Scan for the cell matching the given text and deliver its [X, Y] coordinate at center. 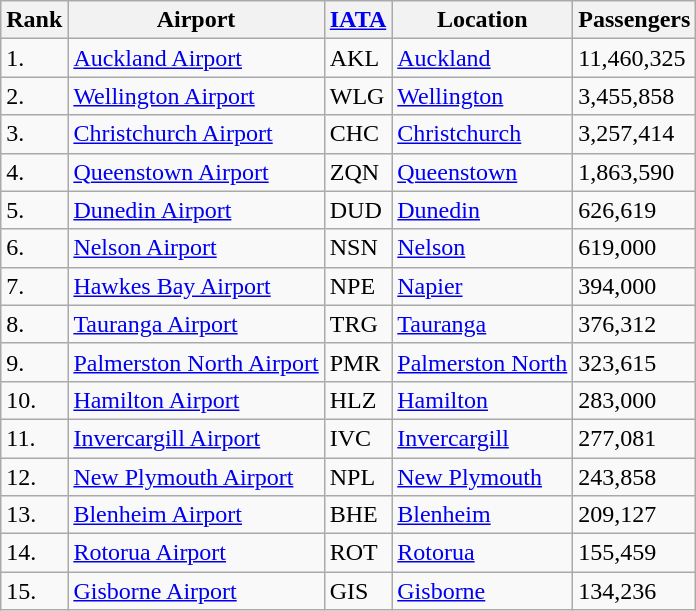
TRG [358, 324]
New Plymouth Airport [196, 477]
Passengers [634, 20]
11. [34, 438]
619,000 [634, 248]
12. [34, 477]
Hamilton Airport [196, 400]
ROT [358, 553]
Blenheim Airport [196, 515]
Nelson Airport [196, 248]
NSN [358, 248]
DUD [358, 210]
NPL [358, 477]
Queenstown Airport [196, 172]
Gisborne [482, 591]
NPE [358, 286]
Hamilton [482, 400]
GIS [358, 591]
IVC [358, 438]
155,459 [634, 553]
323,615 [634, 362]
Blenheim [482, 515]
283,000 [634, 400]
Hawkes Bay Airport [196, 286]
Napier [482, 286]
1,863,590 [634, 172]
Airport [196, 20]
Palmerston North [482, 362]
3,455,858 [634, 96]
Palmerston North Airport [196, 362]
Christchurch Airport [196, 134]
Dunedin Airport [196, 210]
277,081 [634, 438]
AKL [358, 58]
11,460,325 [634, 58]
134,236 [634, 591]
13. [34, 515]
2. [34, 96]
New Plymouth [482, 477]
Dunedin [482, 210]
Auckland Airport [196, 58]
1. [34, 58]
4. [34, 172]
WLG [358, 96]
Tauranga Airport [196, 324]
626,619 [634, 210]
6. [34, 248]
Rank [34, 20]
5. [34, 210]
Wellington Airport [196, 96]
Wellington [482, 96]
CHC [358, 134]
IATA [358, 20]
Invercargill Airport [196, 438]
Location [482, 20]
209,127 [634, 515]
Rotorua [482, 553]
Rotorua Airport [196, 553]
BHE [358, 515]
8. [34, 324]
Gisborne Airport [196, 591]
376,312 [634, 324]
394,000 [634, 286]
3. [34, 134]
HLZ [358, 400]
Queenstown [482, 172]
10. [34, 400]
Tauranga [482, 324]
Auckland [482, 58]
ZQN [358, 172]
Nelson [482, 248]
14. [34, 553]
7. [34, 286]
3,257,414 [634, 134]
PMR [358, 362]
Christchurch [482, 134]
15. [34, 591]
243,858 [634, 477]
Invercargill [482, 438]
9. [34, 362]
